Return the (x, y) coordinate for the center point of the cell that contains the specified text.  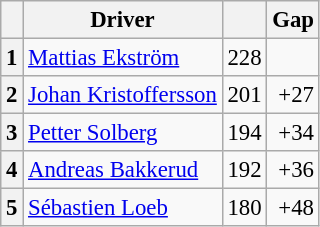
Andreas Bakkerud (122, 170)
1 (12, 58)
+48 (293, 208)
+27 (293, 95)
Driver (122, 20)
+36 (293, 170)
180 (244, 208)
2 (12, 95)
3 (12, 133)
Sébastien Loeb (122, 208)
Petter Solberg (122, 133)
+34 (293, 133)
Johan Kristoffersson (122, 95)
192 (244, 170)
Gap (293, 20)
4 (12, 170)
Mattias Ekström (122, 58)
228 (244, 58)
194 (244, 133)
201 (244, 95)
5 (12, 208)
